From the cell containing the given text, extract its center point as [X, Y] coordinate. 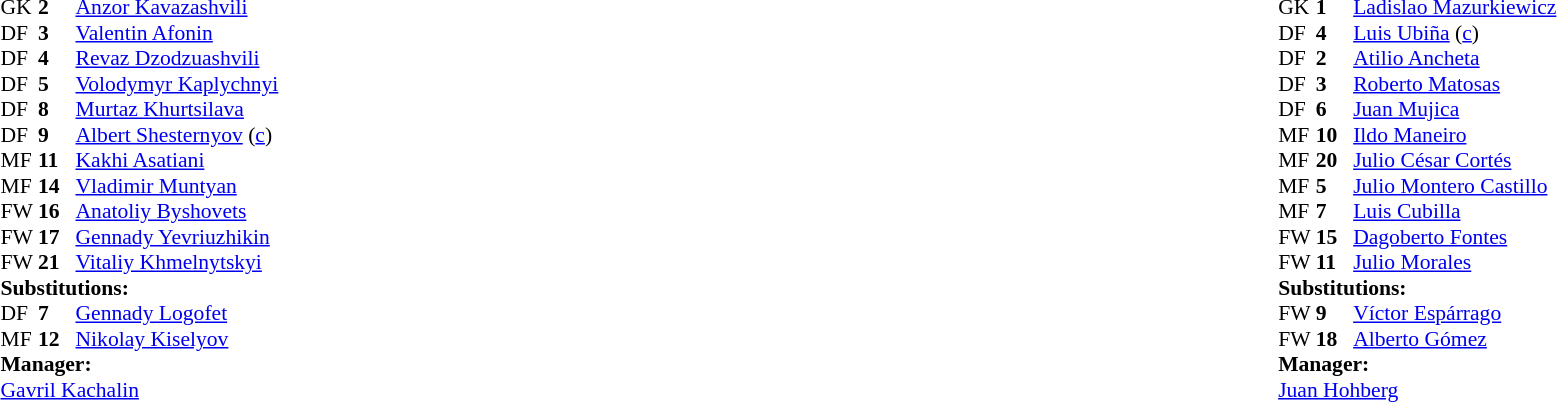
Alberto Gómez [1454, 339]
17 [57, 237]
Murtaz Khurtsilava [178, 109]
Julio Morales [1454, 263]
Albert Shesternyov (c) [178, 135]
Vitaliy Khmelnytskyi [178, 263]
Vladimir Muntyan [178, 186]
Ildo Maneiro [1454, 135]
18 [1335, 339]
6 [1335, 109]
21 [57, 263]
2 [1335, 59]
Víctor Espárrago [1454, 313]
15 [1335, 237]
Nikolay Kiselyov [178, 339]
Luis Ubiña (c) [1454, 33]
14 [57, 186]
Luis Cubilla [1454, 211]
Gennady Yevriuzhikin [178, 237]
Roberto Matosas [1454, 84]
Valentin Afonin [178, 33]
10 [1335, 135]
12 [57, 339]
Julio César Cortés [1454, 161]
Atilio Ancheta [1454, 59]
Gennady Logofet [178, 313]
Julio Montero Castillo [1454, 186]
Anatoliy Byshovets [178, 211]
Dagoberto Fontes [1454, 237]
Kakhi Asatiani [178, 161]
Juan Mujica [1454, 109]
8 [57, 109]
16 [57, 211]
Volodymyr Kaplychnyi [178, 84]
20 [1335, 161]
Revaz Dzodzuashvili [178, 59]
